From the cell containing the given text, extract its center point as [x, y] coordinate. 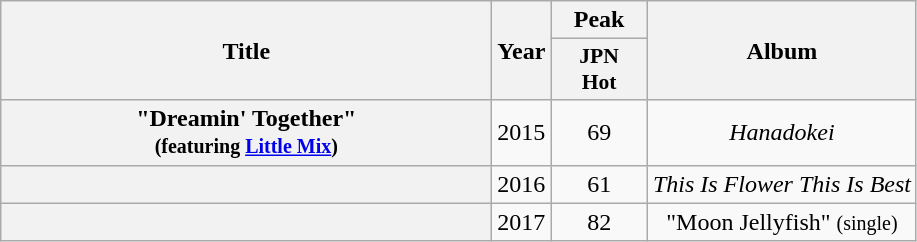
Album [782, 50]
Title [246, 50]
Hanadokei [782, 132]
2016 [522, 184]
2017 [522, 222]
Year [522, 50]
69 [600, 132]
This Is Flower This Is Best [782, 184]
82 [600, 222]
"Dreamin' Together"(featuring Little Mix) [246, 132]
2015 [522, 132]
JPNHot [600, 70]
"Moon Jellyfish" (single) [782, 222]
Peak [600, 20]
61 [600, 184]
